Find where the given text appears and provide that cell's center as [X, Y] coordinate. 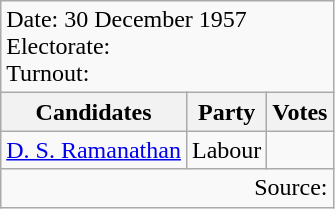
Party [226, 112]
Candidates [94, 112]
Labour [226, 150]
Votes [300, 112]
D. S. Ramanathan [94, 150]
Source: [167, 188]
Date: 30 December 1957Electorate: Turnout: [167, 47]
